Return the (X, Y) coordinate for the center point of the cell that contains the specified text.  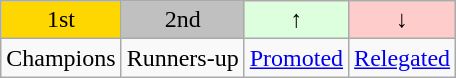
Champions (61, 58)
1st (61, 20)
Relegated (402, 58)
Promoted (296, 58)
2nd (182, 20)
↓ (402, 20)
Runners-up (182, 58)
↑ (296, 20)
